Determine the (x, y) coordinate at the center of the cell enclosing the given text.  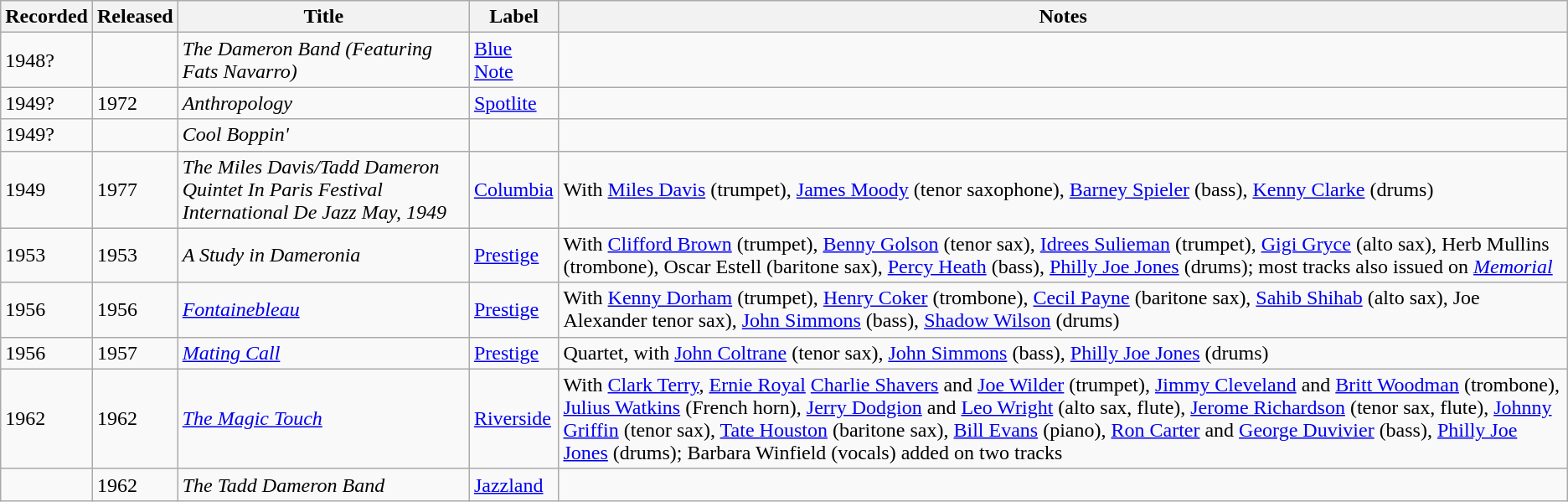
1972 (135, 103)
The Magic Touch (323, 419)
1949 (47, 189)
Recorded (47, 17)
Title (323, 17)
Released (135, 17)
Riverside (514, 419)
Anthropology (323, 103)
Label (514, 17)
Columbia (514, 189)
1977 (135, 189)
The Tadd Dameron Band (323, 484)
A Study in Dameronia (323, 255)
Jazzland (514, 484)
The Dameron Band (Featuring Fats Navarro) (323, 60)
Fontainebleau (323, 310)
Quartet, with John Coltrane (tenor sax), John Simmons (bass), Philly Joe Jones (drums) (1063, 353)
Mating Call (323, 353)
Cool Boppin' (323, 135)
Blue Note (514, 60)
1948? (47, 60)
The Miles Davis/Tadd Dameron Quintet In Paris Festival International De Jazz May, 1949 (323, 189)
1957 (135, 353)
Notes (1063, 17)
Spotlite (514, 103)
With Miles Davis (trumpet), James Moody (tenor saxophone), Barney Spieler (bass), Kenny Clarke (drums) (1063, 189)
